Locate the cell with the specified text and output its (x, y) center coordinate. 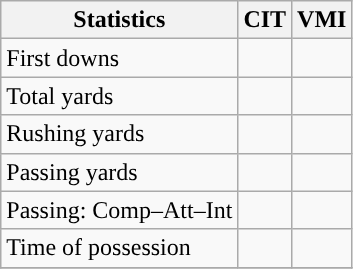
Time of possession (120, 248)
Statistics (120, 20)
VMI (322, 20)
CIT (265, 20)
Total yards (120, 96)
Passing: Comp–Att–Int (120, 210)
Rushing yards (120, 134)
Passing yards (120, 172)
First downs (120, 58)
